Detect which cell encompasses the target text, then output its [X, Y] center coordinate. 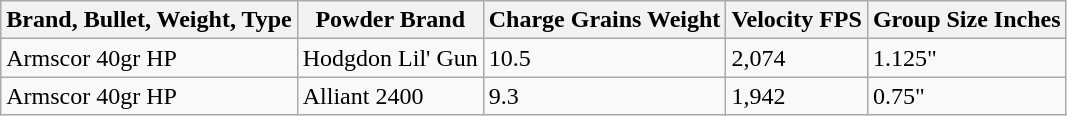
10.5 [604, 58]
2,074 [796, 58]
Charge Grains Weight [604, 20]
Hodgdon Lil' Gun [390, 58]
9.3 [604, 96]
Brand, Bullet, Weight, Type [149, 20]
1,942 [796, 96]
1.125" [966, 58]
Alliant 2400 [390, 96]
Group Size Inches [966, 20]
Velocity FPS [796, 20]
0.75" [966, 96]
Powder Brand [390, 20]
